Find where the given text appears and provide that cell's center as [X, Y] coordinate. 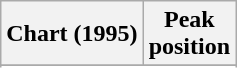
Chart (1995) [72, 34]
Peakposition [189, 34]
